Search for the cell housing the specified text and yield its (x, y) center coordinate. 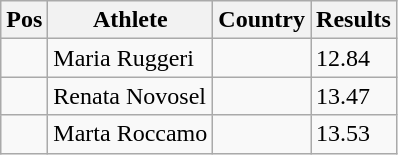
Athlete (130, 20)
Marta Roccamo (130, 134)
Maria Ruggeri (130, 58)
12.84 (354, 58)
Results (354, 20)
13.53 (354, 134)
Pos (24, 20)
13.47 (354, 96)
Renata Novosel (130, 96)
Country (262, 20)
